Identify which cell holds the provided text, then report its (X, Y) central coordinate. 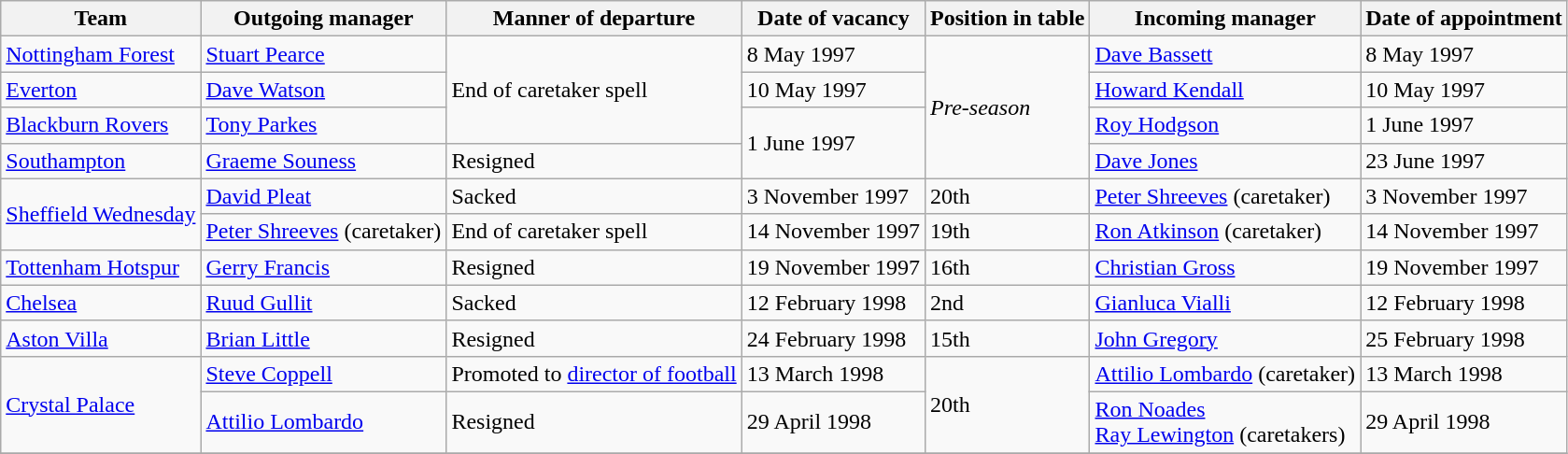
Manner of departure (594, 19)
Gianluca Vialli (1225, 303)
2nd (1008, 303)
15th (1008, 338)
Howard Kendall (1225, 90)
Team (101, 19)
Position in table (1008, 19)
Chelsea (101, 303)
Dave Bassett (1225, 54)
Promoted to director of football (594, 374)
25 February 1998 (1464, 338)
John Gregory (1225, 338)
16th (1008, 267)
Dave Jones (1225, 161)
Christian Gross (1225, 267)
Date of vacancy (833, 19)
Everton (101, 90)
Date of appointment (1464, 19)
Crystal Palace (101, 404)
Tottenham Hotspur (101, 267)
Dave Watson (323, 90)
Attilio Lombardo (caretaker) (1225, 374)
Tony Parkes (323, 125)
Pre-season (1008, 107)
Nottingham Forest (101, 54)
Ron Atkinson (caretaker) (1225, 232)
Brian Little (323, 338)
23 June 1997 (1464, 161)
Sheffield Wednesday (101, 214)
24 February 1998 (833, 338)
Ron Noades Ray Lewington (caretakers) (1225, 422)
Southampton (101, 161)
Incoming manager (1225, 19)
Outgoing manager (323, 19)
Ruud Gullit (323, 303)
Attilio Lombardo (323, 422)
Gerry Francis (323, 267)
Steve Coppell (323, 374)
Aston Villa (101, 338)
Graeme Souness (323, 161)
Blackburn Rovers (101, 125)
David Pleat (323, 196)
Roy Hodgson (1225, 125)
Stuart Pearce (323, 54)
19th (1008, 232)
